Find where the given text appears and provide that cell's center as [X, Y] coordinate. 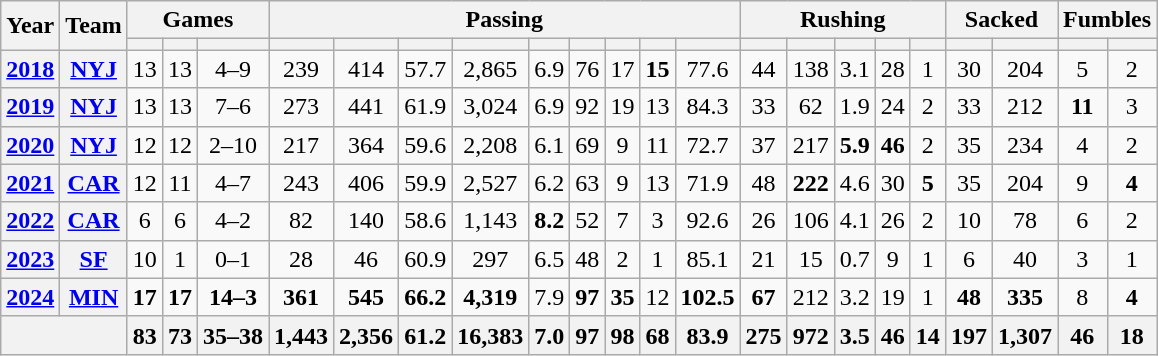
335 [1024, 297]
6.5 [550, 259]
1,307 [1024, 335]
239 [302, 69]
58.6 [426, 221]
78 [1024, 221]
972 [810, 335]
414 [366, 69]
24 [892, 107]
2020 [30, 145]
2,865 [490, 69]
3,024 [490, 107]
69 [588, 145]
52 [588, 221]
2–10 [232, 145]
6.2 [550, 183]
140 [366, 221]
3.5 [854, 335]
275 [764, 335]
84.3 [708, 107]
SF [94, 259]
6.1 [550, 145]
44 [764, 69]
8.2 [550, 221]
57.7 [426, 69]
4.1 [854, 221]
61.2 [426, 335]
441 [366, 107]
2024 [30, 297]
1.9 [854, 107]
83.9 [708, 335]
3.1 [854, 69]
4–7 [232, 183]
40 [1024, 259]
62 [810, 107]
Year [30, 26]
4–2 [232, 221]
83 [144, 335]
273 [302, 107]
98 [622, 335]
234 [1024, 145]
361 [302, 297]
7 [622, 221]
7–6 [232, 107]
Team [94, 26]
82 [302, 221]
76 [588, 69]
4.6 [854, 183]
5.9 [854, 145]
4–9 [232, 69]
2019 [30, 107]
297 [490, 259]
61.9 [426, 107]
1,143 [490, 221]
77.6 [708, 69]
68 [658, 335]
67 [764, 297]
35–38 [232, 335]
MIN [94, 297]
7.0 [550, 335]
Passing [505, 20]
85.1 [708, 259]
Rushing [842, 20]
14–3 [232, 297]
4,319 [490, 297]
72.7 [708, 145]
138 [810, 69]
8 [1083, 297]
2021 [30, 183]
2,527 [490, 183]
197 [968, 335]
222 [810, 183]
59.9 [426, 183]
2023 [30, 259]
60.9 [426, 259]
Fumbles [1108, 20]
18 [1132, 335]
7.9 [550, 297]
545 [366, 297]
73 [180, 335]
102.5 [708, 297]
14 [928, 335]
59.6 [426, 145]
3.2 [854, 297]
92.6 [708, 221]
406 [366, 183]
Sacked [1001, 20]
2018 [30, 69]
1,443 [302, 335]
71.9 [708, 183]
16,383 [490, 335]
2,356 [366, 335]
63 [588, 183]
0.7 [854, 259]
2,208 [490, 145]
2022 [30, 221]
364 [366, 145]
0–1 [232, 259]
92 [588, 107]
243 [302, 183]
37 [764, 145]
Games [198, 20]
66.2 [426, 297]
21 [764, 259]
106 [810, 221]
